For the text-containing cell, return its midpoint in (X, Y) coordinate format. 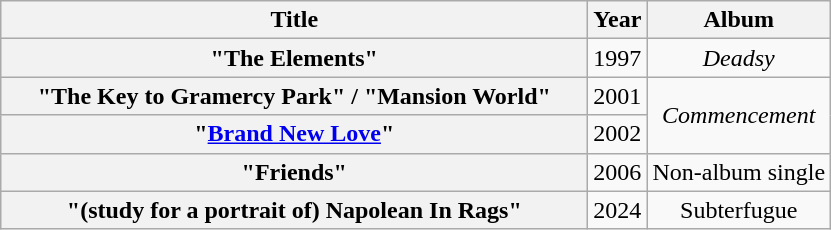
Album (739, 20)
"The Elements" (294, 58)
Subterfugue (739, 210)
"The Key to Gramercy Park" / "Mansion World" (294, 96)
2002 (618, 134)
"(study for a portrait of) Napolean In Rags" (294, 210)
"Friends" (294, 172)
2024 (618, 210)
Commencement (739, 115)
1997 (618, 58)
Deadsy (739, 58)
"Brand New Love" (294, 134)
Non-album single (739, 172)
Year (618, 20)
Title (294, 20)
2006 (618, 172)
2001 (618, 96)
